Output the (x, y) coordinate of the center of the cell containing the given text.  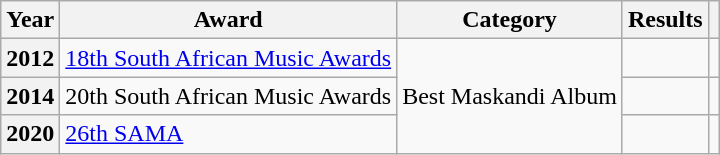
Year (30, 20)
20th South African Music Awards (228, 96)
26th SAMA (228, 134)
18th South African Music Awards (228, 58)
2012 (30, 58)
2020 (30, 134)
Award (228, 20)
2014 (30, 96)
Category (510, 20)
Best Maskandi Album (510, 96)
Results (665, 20)
